Determine the (x, y) coordinate at the center of the cell enclosing the given text.  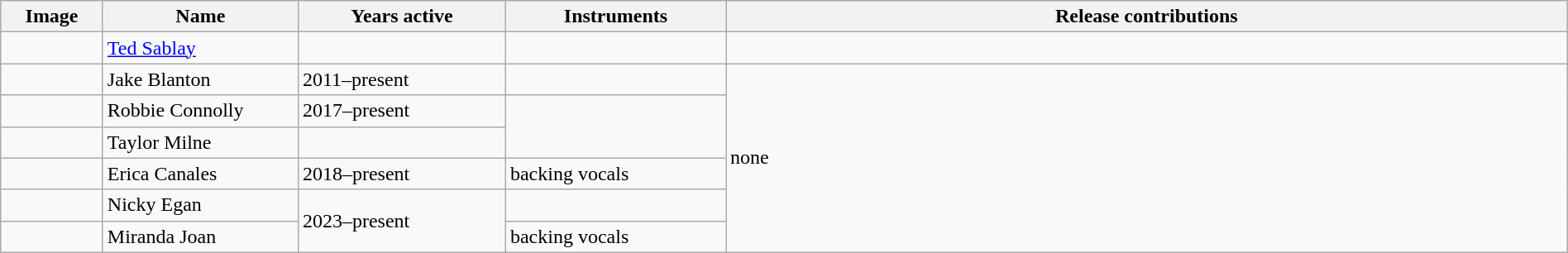
Image (52, 17)
Taylor Milne (200, 142)
Release contributions (1147, 17)
Miranda Joan (200, 236)
Erica Canales (200, 174)
2018–present (402, 174)
Name (200, 17)
2011–present (402, 79)
Instruments (615, 17)
2023–present (402, 221)
2017–present (402, 111)
Robbie Connolly (200, 111)
Jake Blanton (200, 79)
Ted Sablay (200, 48)
Nicky Egan (200, 205)
Years active (402, 17)
none (1147, 158)
